Locate the cell with the specified text and output its [x, y] center coordinate. 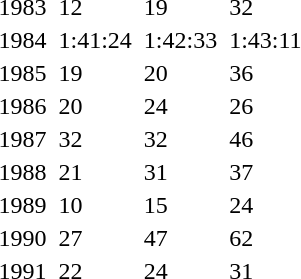
24 [180, 106]
19 [95, 73]
47 [180, 238]
27 [95, 238]
1:41:24 [95, 40]
1:42:33 [180, 40]
21 [95, 172]
15 [180, 205]
31 [180, 172]
10 [95, 205]
